From the cell containing the given text, extract its center point as (X, Y) coordinate. 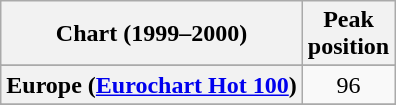
Europe (Eurochart Hot 100) (152, 85)
Chart (1999–2000) (152, 34)
Peakposition (348, 34)
96 (348, 85)
